Search for the cell housing the specified text and yield its [x, y] center coordinate. 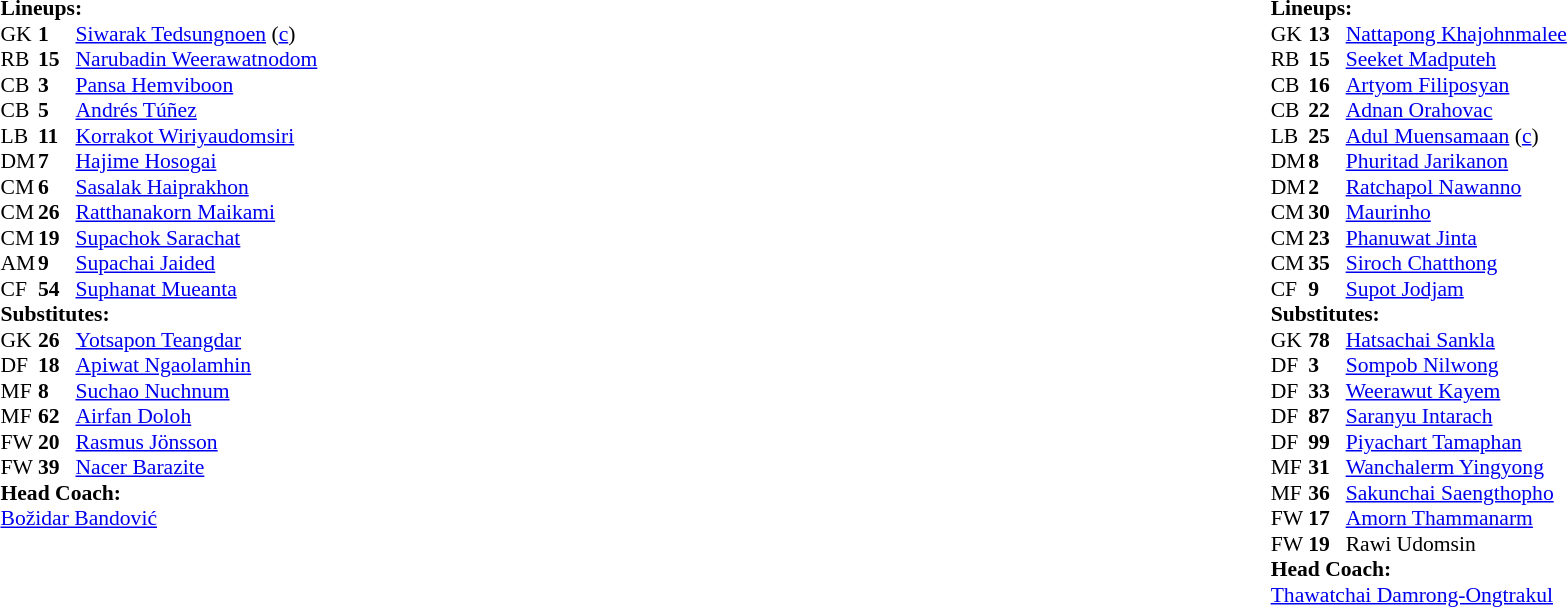
33 [1327, 391]
2 [1327, 187]
13 [1327, 34]
23 [1327, 238]
18 [57, 365]
AM [19, 263]
Suchao Nuchnum [197, 391]
35 [1327, 263]
78 [1327, 340]
Saranyu Intarach [1456, 417]
39 [57, 467]
Artyom Filiposyan [1456, 85]
Rasmus Jönsson [197, 442]
25 [1327, 136]
36 [1327, 493]
Hajime Hosogai [197, 161]
Siwarak Tedsungnoen (c) [197, 34]
Sasalak Haiprakhon [197, 187]
17 [1327, 519]
Sakunchai Saengthopho [1456, 493]
Phanuwat Jinta [1456, 238]
Ratthanakorn Maikami [197, 213]
Narubadin Weerawatnodom [197, 59]
Yotsapon Teangdar [197, 340]
Adnan Orahovac [1456, 111]
Andrés Túñez [197, 111]
Adul Muensamaan (c) [1456, 136]
Sompob Nilwong [1456, 365]
5 [57, 111]
6 [57, 187]
Nattapong Khajohnmalee [1456, 34]
Božidar Bandović [158, 519]
54 [57, 289]
Wanchalerm Yingyong [1456, 467]
Apiwat Ngaolamhin [197, 365]
31 [1327, 467]
Ratchapol Nawanno [1456, 187]
30 [1327, 213]
Siroch Chatthong [1456, 263]
Pansa Hemviboon [197, 85]
Maurinho [1456, 213]
1 [57, 34]
Seeket Madputeh [1456, 59]
Weerawut Kayem [1456, 391]
Supachok Sarachat [197, 238]
Suphanat Mueanta [197, 289]
20 [57, 442]
11 [57, 136]
Korrakot Wiriyaudomsiri [197, 136]
22 [1327, 111]
Piyachart Tamaphan [1456, 442]
62 [57, 417]
Supot Jodjam [1456, 289]
Airfan Doloh [197, 417]
99 [1327, 442]
7 [57, 161]
Supachai Jaided [197, 263]
Phuritad Jarikanon [1456, 161]
Amorn Thammanarm [1456, 519]
Rawi Udomsin [1456, 544]
16 [1327, 85]
Hatsachai Sankla [1456, 340]
87 [1327, 417]
Nacer Barazite [197, 467]
